Scan for the cell matching the given text and deliver its (x, y) coordinate at center. 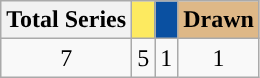
Total Series (66, 20)
5 (144, 58)
7 (66, 58)
Drawn (219, 20)
